Return [x, y] of the center of cell containing provided text 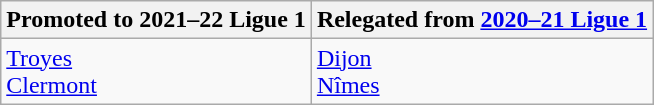
Relegated from 2020–21 Ligue 1 [482, 20]
DijonNîmes [482, 72]
Promoted to 2021–22 Ligue 1 [156, 20]
TroyesClermont [156, 72]
